Locate the cell with the specified text and output its (x, y) center coordinate. 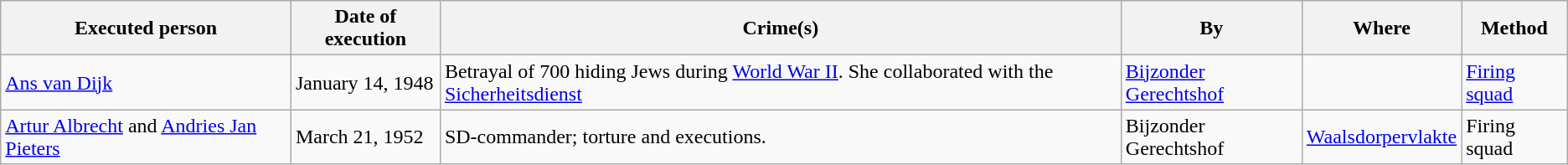
SD-commander; torture and executions. (781, 137)
Artur Albrecht and Andries Jan Pieters (146, 137)
March 21, 1952 (365, 137)
Where (1381, 28)
Betrayal of 700 hiding Jews during World War II. She collaborated with the Sicherheitsdienst (781, 82)
January 14, 1948 (365, 82)
Ans van Dijk (146, 82)
Crime(s) (781, 28)
By (1211, 28)
Method (1514, 28)
Date of execution (365, 28)
Waalsdorpervlakte (1381, 137)
Executed person (146, 28)
